Scan for the cell matching the given text and deliver its [X, Y] coordinate at center. 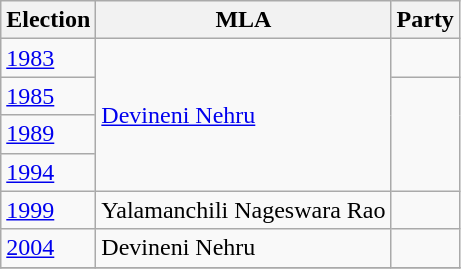
1989 [48, 134]
Yalamanchili Nageswara Rao [244, 210]
1994 [48, 172]
1983 [48, 58]
MLA [244, 20]
Election [48, 20]
Party [425, 20]
1999 [48, 210]
2004 [48, 248]
1985 [48, 96]
